For the text-containing cell, return its midpoint in (X, Y) coordinate format. 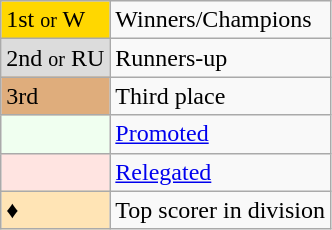
3rd (56, 96)
Runners-up (220, 58)
Top scorer in division (220, 210)
Promoted (220, 134)
Relegated (220, 172)
1st or W (56, 20)
Winners/Champions (220, 20)
♦ (56, 210)
2nd or RU (56, 58)
Third place (220, 96)
